Extract the [x, y] coordinate from the center of the cell holding the provided text.  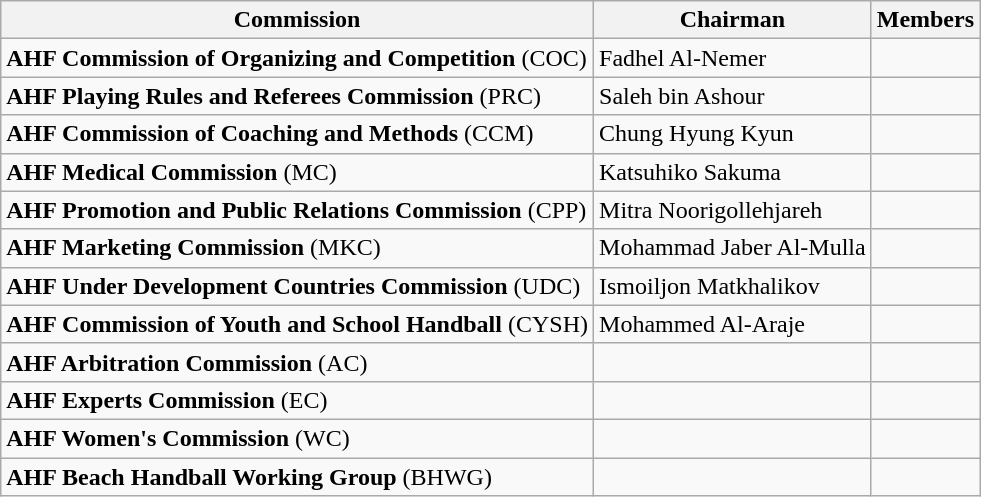
Saleh bin Ashour [733, 96]
AHF Beach Handball Working Group (BHWG) [298, 477]
Ismoiljon Matkhalikov [733, 286]
Commission [298, 20]
AHF Marketing Commission (MKC) [298, 248]
AHF Playing Rules and Referees Commission (PRC) [298, 96]
AHF Commission of Coaching and Methods (CCM) [298, 134]
Chung Hyung Kyun [733, 134]
AHF Arbitration Commission (AC) [298, 362]
AHF Promotion and Public Relations Commission (CPP) [298, 210]
Chairman [733, 20]
Mitra Noorigollehjareh [733, 210]
AHF Commission of Organizing and Competition (COC) [298, 58]
Members [925, 20]
AHF Under Development Countries Commission (UDC) [298, 286]
Mohammad Jaber Al-Mulla [733, 248]
AHF Experts Commission (EC) [298, 400]
AHF Women's Commission (WC) [298, 438]
AHF Commission of Youth and School Handball (CYSH) [298, 324]
Fadhel Al-Nemer [733, 58]
AHF Medical Commission (MC) [298, 172]
Katsuhiko Sakuma [733, 172]
Mohammed Al-Araje [733, 324]
